Detect which cell encompasses the target text, then output its (x, y) center coordinate. 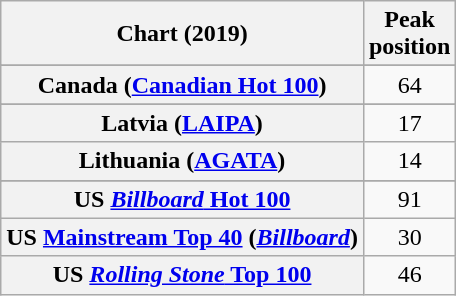
64 (409, 85)
US Rolling Stone Top 100 (182, 275)
US Billboard Hot 100 (182, 199)
17 (409, 123)
Latvia (LAIPA) (182, 123)
91 (409, 199)
Peakposition (409, 34)
Lithuania (AGATA) (182, 161)
46 (409, 275)
Chart (2019) (182, 34)
Canada (Canadian Hot 100) (182, 85)
US Mainstream Top 40 (Billboard) (182, 237)
14 (409, 161)
30 (409, 237)
